Scan for the cell matching the given text and deliver its (X, Y) coordinate at center. 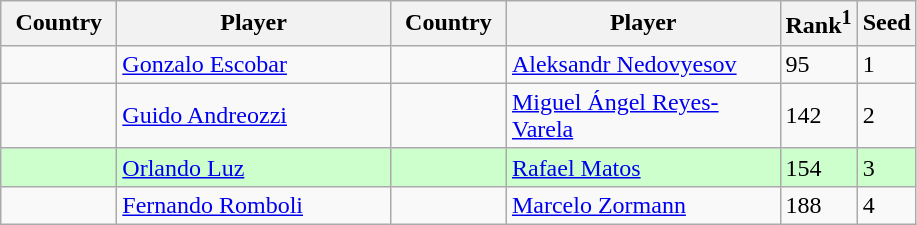
Fernando Romboli (254, 205)
188 (818, 205)
1 (886, 64)
Rafael Matos (643, 167)
2 (886, 116)
142 (818, 116)
95 (818, 64)
Aleksandr Nedovyesov (643, 64)
Guido Andreozzi (254, 116)
Gonzalo Escobar (254, 64)
Marcelo Zormann (643, 205)
Miguel Ángel Reyes-Varela (643, 116)
Orlando Luz (254, 167)
3 (886, 167)
Rank1 (818, 24)
4 (886, 205)
Seed (886, 24)
154 (818, 167)
